Capture the cell that displays the provided text and extract its (x, y) central coordinate. 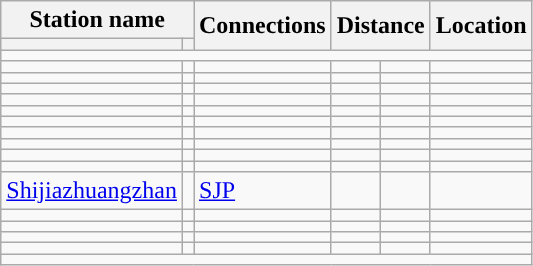
Distance (380, 26)
SJP (263, 191)
Station name (98, 20)
Connections (263, 26)
Location (481, 26)
Shijiazhuangzhan (92, 191)
